Scan for the cell matching the given text and deliver its (x, y) coordinate at center. 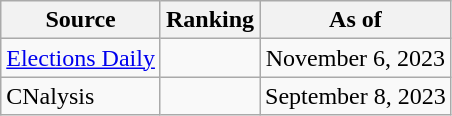
September 8, 2023 (356, 96)
Ranking (210, 20)
As of (356, 20)
November 6, 2023 (356, 58)
Source (81, 20)
CNalysis (81, 96)
Elections Daily (81, 58)
